Determine the (X, Y) coordinate at the center of the cell enclosing the given text.  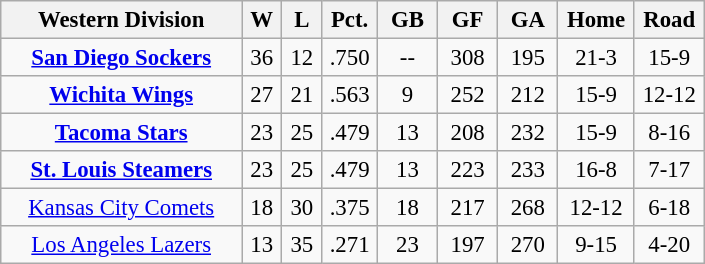
252 (468, 95)
Tacoma Stars (122, 133)
6-18 (669, 208)
308 (468, 58)
9-15 (596, 245)
St. Louis Steamers (122, 170)
232 (528, 133)
GA (528, 20)
Home (596, 20)
Los Angeles Lazers (122, 245)
12 (302, 58)
223 (468, 170)
Road (669, 20)
212 (528, 95)
Western Division (122, 20)
W (262, 20)
21 (302, 95)
.375 (350, 208)
270 (528, 245)
GF (468, 20)
San Diego Sockers (122, 58)
30 (302, 208)
208 (468, 133)
Pct. (350, 20)
27 (262, 95)
GB (407, 20)
9 (407, 95)
8-16 (669, 133)
35 (302, 245)
7-17 (669, 170)
L (302, 20)
.271 (350, 245)
.750 (350, 58)
Kansas City Comets (122, 208)
268 (528, 208)
233 (528, 170)
4-20 (669, 245)
197 (468, 245)
16-8 (596, 170)
195 (528, 58)
36 (262, 58)
.563 (350, 95)
21-3 (596, 58)
217 (468, 208)
Wichita Wings (122, 95)
-- (407, 58)
